Extract the [X, Y] coordinate from the center of the cell holding the provided text.  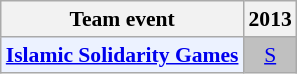
S [270, 55]
2013 [270, 19]
Team event [122, 19]
Islamic Solidarity Games [122, 55]
